Capture the cell that displays the provided text and extract its (X, Y) central coordinate. 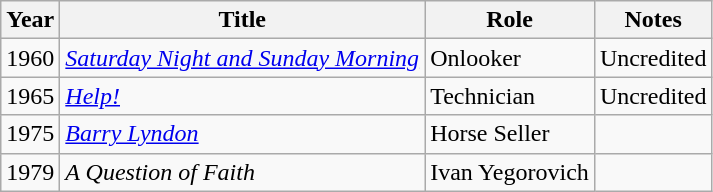
1975 (30, 134)
Onlooker (510, 58)
Year (30, 20)
Help! (242, 96)
Technician (510, 96)
1965 (30, 96)
Barry Lyndon (242, 134)
Role (510, 20)
Saturday Night and Sunday Morning (242, 58)
Notes (653, 20)
1979 (30, 172)
1960 (30, 58)
Title (242, 20)
Horse Seller (510, 134)
Ivan Yegorovich (510, 172)
A Question of Faith (242, 172)
